Capture the cell that displays the provided text and extract its [x, y] central coordinate. 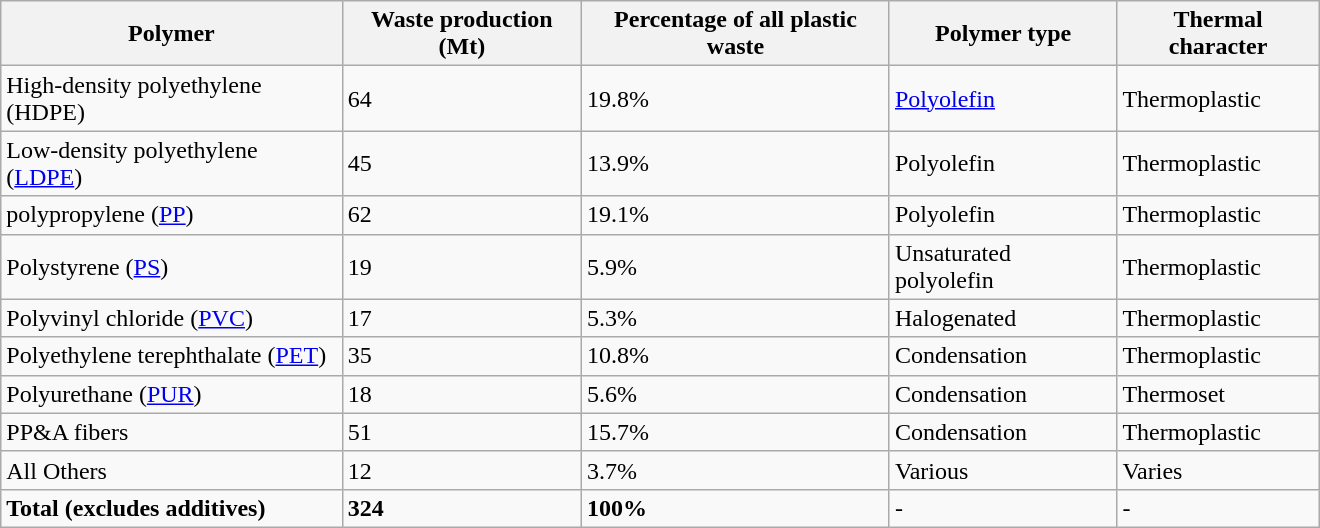
64 [462, 98]
324 [462, 508]
Halogenated [1002, 318]
Polymer type [1002, 34]
19.8% [736, 98]
18 [462, 394]
100% [736, 508]
Low-density polyethylene (LDPE) [172, 164]
51 [462, 432]
15.7% [736, 432]
35 [462, 356]
Polyvinyl chloride (PVC) [172, 318]
High-density polyethylene (HDPE) [172, 98]
All Others [172, 470]
19.1% [736, 215]
3.7% [736, 470]
10.8% [736, 356]
17 [462, 318]
13.9% [736, 164]
45 [462, 164]
Polyurethane (PUR) [172, 394]
12 [462, 470]
Various [1002, 470]
5.6% [736, 394]
5.3% [736, 318]
Thermal character [1218, 34]
Thermoset [1218, 394]
Polyethylene terephthalate (PET) [172, 356]
Varies [1218, 470]
62 [462, 215]
PP&A fibers [172, 432]
polypropylene (PP) [172, 215]
Waste production (Mt) [462, 34]
Polystyrene (PS) [172, 266]
Percentage of all plastic waste [736, 34]
Unsaturated polyolefin [1002, 266]
19 [462, 266]
Polymer [172, 34]
Total (excludes additives) [172, 508]
5.9% [736, 266]
